Find where the given text appears and provide that cell's center as [x, y] coordinate. 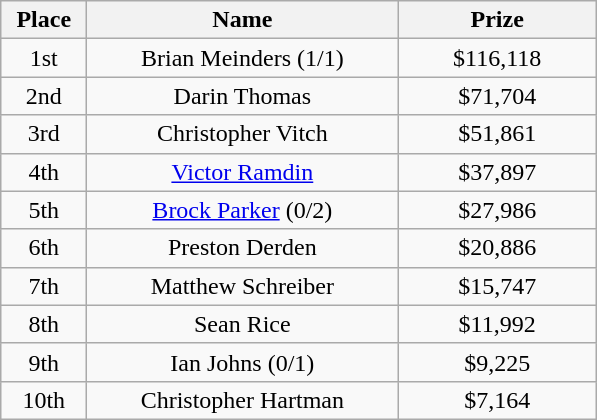
Name [242, 20]
Christopher Vitch [242, 134]
5th [44, 210]
7th [44, 286]
Victor Ramdin [242, 172]
Place [44, 20]
Brian Meinders (1/1) [242, 58]
$37,897 [498, 172]
Sean Rice [242, 324]
Preston Derden [242, 248]
$9,225 [498, 362]
8th [44, 324]
1st [44, 58]
Darin Thomas [242, 96]
9th [44, 362]
$116,118 [498, 58]
Prize [498, 20]
$15,747 [498, 286]
4th [44, 172]
$20,886 [498, 248]
$71,704 [498, 96]
Ian Johns (0/1) [242, 362]
10th [44, 400]
$27,986 [498, 210]
Brock Parker (0/2) [242, 210]
$7,164 [498, 400]
$11,992 [498, 324]
$51,861 [498, 134]
3rd [44, 134]
2nd [44, 96]
Matthew Schreiber [242, 286]
Christopher Hartman [242, 400]
6th [44, 248]
